Find where the given text appears and provide that cell's center as [X, Y] coordinate. 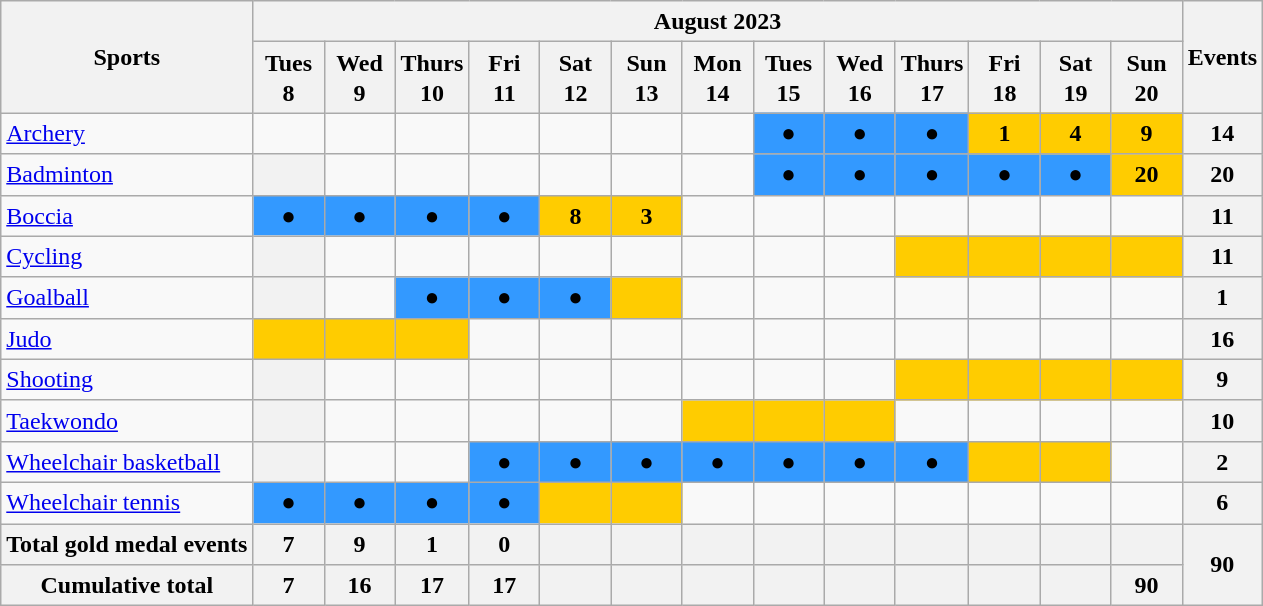
4 [1076, 134]
Cumulative total [127, 586]
Judo [127, 338]
Goalball [127, 298]
Sun13 [646, 78]
Thurs10 [432, 78]
10 [1222, 420]
6 [1222, 502]
Archery [127, 134]
Total gold medal events [127, 544]
Fri18 [1004, 78]
Shooting [127, 380]
Thurs17 [932, 78]
Boccia [127, 216]
0 [504, 544]
3 [646, 216]
Events [1222, 57]
Wheelchair tennis [127, 502]
2 [1222, 462]
Badminton [127, 174]
Sat19 [1076, 78]
Wed9 [360, 78]
Fri11 [504, 78]
Mon14 [718, 78]
Cycling [127, 256]
Tues8 [288, 78]
8 [576, 216]
Sun20 [1146, 78]
Wheelchair basketball [127, 462]
Taekwondo [127, 420]
Sports [127, 57]
Tues15 [788, 78]
14 [1222, 134]
Sat12 [576, 78]
Wed16 [860, 78]
August 2023 [718, 22]
